Search for the cell housing the specified text and yield its [x, y] center coordinate. 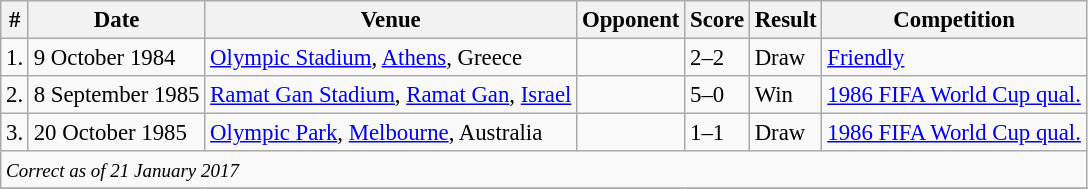
Ramat Gan Stadium, Ramat Gan, Israel [391, 95]
Opponent [631, 20]
Olympic Stadium, Athens, Greece [391, 58]
5–0 [718, 95]
9 October 1984 [116, 58]
2–2 [718, 58]
1. [15, 58]
Olympic Park, Melbourne, Australia [391, 133]
2. [15, 95]
Friendly [954, 58]
Competition [954, 20]
1–1 [718, 133]
Score [718, 20]
20 October 1985 [116, 133]
8 September 1985 [116, 95]
Result [786, 20]
3. [15, 133]
# [15, 20]
Venue [391, 20]
Date [116, 20]
Correct as of 21 January 2017 [544, 170]
Win [786, 95]
